Find where the given text appears and provide that cell's center as [x, y] coordinate. 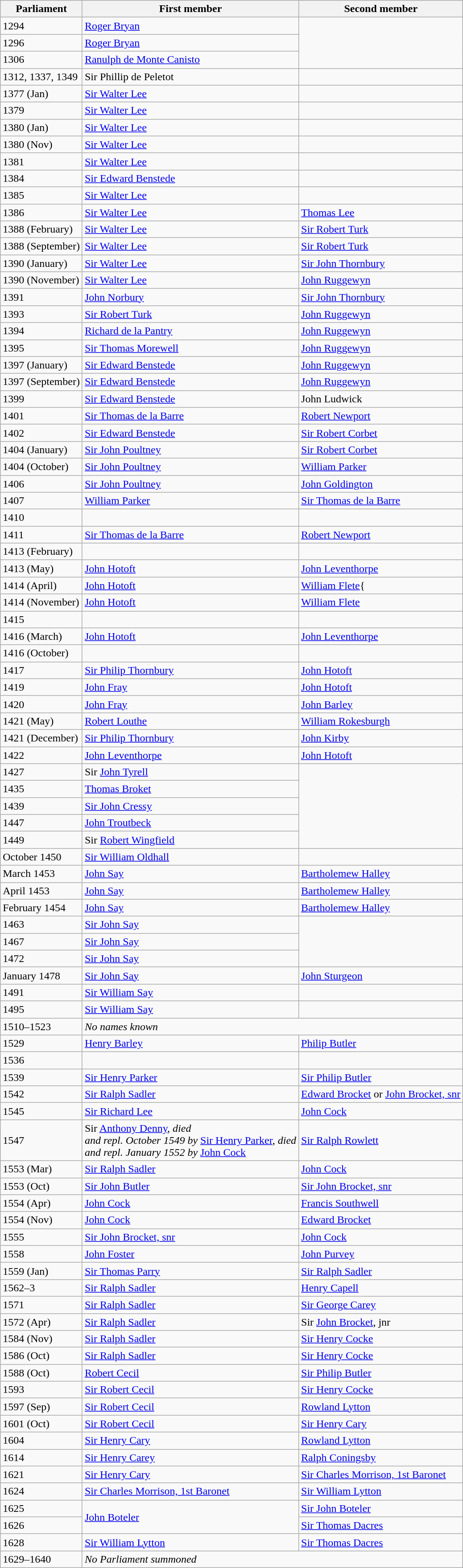
1553 (Mar) [41, 1169]
1296 [41, 43]
1562–3 [41, 1288]
1621 [41, 1474]
Sir Thomas Parry [190, 1271]
1554 (Nov) [41, 1220]
No names known [272, 1026]
1547 [41, 1140]
Sir Henry Parker [190, 1077]
1626 [41, 1525]
1417 [41, 670]
1393 [41, 314]
John Boteler [190, 1517]
Francis Southwell [381, 1203]
March 1453 [41, 874]
Sir Ralph Rowlett [381, 1140]
April 1453 [41, 891]
1414 (April) [41, 585]
February 1454 [41, 908]
Robert Louthe [190, 721]
1571 [41, 1305]
1419 [41, 687]
1294 [41, 26]
First member [190, 9]
Richard de la Pantry [190, 331]
1397 (January) [41, 365]
1467 [41, 942]
John Ludwick [381, 399]
1380 (Nov) [41, 144]
1539 [41, 1077]
Sir John Cressy [190, 806]
1397 (September) [41, 382]
John Sturgeon [381, 975]
Sir Anthony Denny, died and repl. October 1549 by Sir Henry Parker, died and repl. January 1552 by John Cock [190, 1140]
1604 [41, 1441]
John Troutbeck [190, 823]
1401 [41, 416]
October 1450 [41, 857]
1380 (Jan) [41, 127]
Edward Brocket [381, 1220]
1555 [41, 1237]
1404 (October) [41, 467]
1491 [41, 992]
1388 (September) [41, 246]
1384 [41, 178]
1584 (Nov) [41, 1339]
Sir John Brocket, jnr [381, 1322]
Henry Capell [381, 1288]
1413 (May) [41, 569]
John Kirby [381, 738]
1554 (Apr) [41, 1203]
1377 (Jan) [41, 94]
1386 [41, 213]
1559 (Jan) [41, 1271]
Sir Phillip de Peletot [190, 77]
1411 [41, 535]
Sir John Boteler [381, 1508]
1625 [41, 1508]
1385 [41, 195]
1586 (Oct) [41, 1356]
1463 [41, 925]
Edward Brocket or John Brocket, snr [381, 1094]
William Flete{ [381, 585]
Sir Henry Carey [190, 1457]
John Foster [190, 1254]
William Flete [381, 602]
John Purvey [381, 1254]
1597 (Sep) [41, 1407]
Parliament [41, 9]
1407 [41, 501]
Sir Robert Wingfield [190, 840]
Philip Butler [381, 1044]
Sir George Carey [381, 1305]
1420 [41, 704]
1588 (Oct) [41, 1373]
1558 [41, 1254]
Robert Cecil [190, 1373]
Henry Barley [190, 1044]
Thomas Lee [381, 213]
Thomas Broket [190, 789]
1447 [41, 823]
1439 [41, 806]
1390 (January) [41, 263]
Sir Thomas Morewell [190, 348]
1406 [41, 483]
1404 (January) [41, 450]
1388 (February) [41, 229]
1495 [41, 1009]
1395 [41, 348]
1472 [41, 958]
1536 [41, 1060]
1545 [41, 1111]
1572 (Apr) [41, 1322]
1427 [41, 772]
No Parliament summoned [272, 1559]
1601 (Oct) [41, 1424]
John Goldington [381, 483]
1449 [41, 840]
1614 [41, 1457]
1416 (March) [41, 636]
1390 (November) [41, 280]
Ranulph de Monte Canisto [190, 60]
1629–1640 [41, 1559]
1402 [41, 433]
January 1478 [41, 975]
William Rokesburgh [381, 721]
1391 [41, 297]
Sir John Butler [190, 1186]
1553 (Oct) [41, 1186]
Ralph Coningsby [381, 1457]
1421 (December) [41, 738]
Second member [381, 9]
1435 [41, 789]
1414 (November) [41, 602]
1422 [41, 755]
1628 [41, 1542]
John Norbury [190, 297]
John Barley [381, 704]
1529 [41, 1044]
1510–1523 [41, 1026]
1624 [41, 1491]
Sir John Tyrell [190, 772]
1542 [41, 1094]
1312, 1337, 1349 [41, 77]
1306 [41, 60]
1381 [41, 161]
1593 [41, 1390]
1416 (October) [41, 653]
1394 [41, 331]
1421 (May) [41, 721]
1379 [41, 111]
Sir Richard Lee [190, 1111]
1415 [41, 619]
1399 [41, 399]
1413 (February) [41, 552]
1410 [41, 518]
Sir William Oldhall [190, 857]
